Return [X, Y] of the center of cell containing provided text 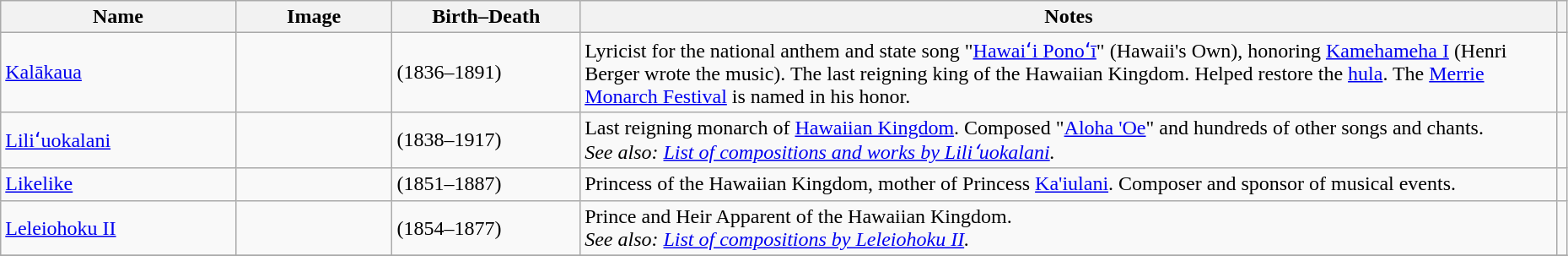
Notes [1070, 17]
Leleiohoku II [118, 228]
Princess of the Hawaiian Kingdom, mother of Princess Ka'iulani. Composer and sponsor of musical events. [1070, 184]
(1851–1887) [486, 184]
(1854–1877) [486, 228]
Prince and Heir Apparent of the Hawaiian Kingdom.See also: List of compositions by Leleiohoku II. [1070, 228]
(1836–1891) [486, 73]
Image [314, 17]
Kalākaua [118, 73]
Birth–Death [486, 17]
Name [118, 17]
Likelike [118, 184]
(1838–1917) [486, 140]
Liliʻuokalani [118, 140]
